Locate the cell with the specified text and output its [X, Y] center coordinate. 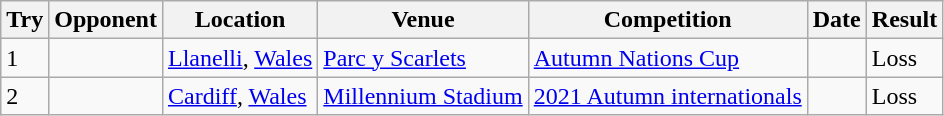
Millennium Stadium [423, 96]
Opponent [106, 20]
Competition [668, 20]
Llanelli, Wales [240, 58]
Autumn Nations Cup [668, 58]
1 [25, 58]
Venue [423, 20]
Location [240, 20]
2 [25, 96]
Try [25, 20]
2021 Autumn internationals [668, 96]
Date [836, 20]
Result [904, 20]
Parc y Scarlets [423, 58]
Cardiff, Wales [240, 96]
